Detect which cell encompasses the target text, then output its (X, Y) center coordinate. 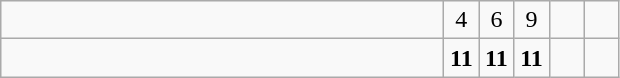
9 (532, 20)
6 (496, 20)
4 (462, 20)
